For the text-containing cell, return its midpoint in [X, Y] coordinate format. 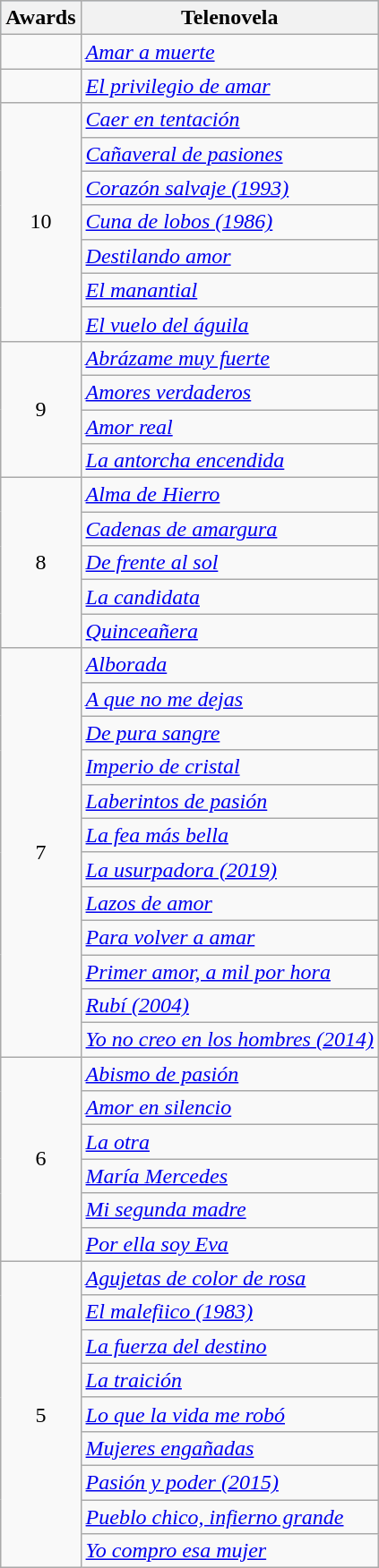
Caer en tentación [229, 120]
Amores verdaderos [229, 392]
6 [41, 1159]
Mujeres engañadas [229, 1448]
Lo que la vida me robó [229, 1414]
Yo no creo en los hombres (2014) [229, 1040]
La fea más bella [229, 835]
Abismo de pasión [229, 1074]
Yo compro esa mujer [229, 1551]
Rubí (2004) [229, 1006]
De pura sangre [229, 733]
La fuerza del destino [229, 1346]
El manantial [229, 290]
Alborada [229, 665]
Laberintos de pasión [229, 801]
Por ella soy Eva [229, 1244]
De frente al sol [229, 563]
La antorcha encendida [229, 461]
La usurpadora (2019) [229, 869]
María Mercedes [229, 1176]
El privilegio de amar [229, 86]
Primer amor, a mil por hora [229, 971]
Alma de Hierro [229, 495]
El vuelo del águila [229, 324]
10 [41, 222]
Corazón salvaje (1993) [229, 188]
La traición [229, 1380]
Mi segunda madre [229, 1210]
5 [41, 1414]
Cadenas de amargura [229, 529]
Pueblo chico, infierno grande [229, 1517]
Cañaveral de pasiones [229, 154]
Amar a muerte [229, 52]
Amor real [229, 427]
Imperio de cristal [229, 767]
La otra [229, 1142]
Para volver a amar [229, 937]
El malefiico (1983) [229, 1312]
Cuna de lobos (1986) [229, 222]
Abrázame muy fuerte [229, 358]
Agujetas de color de rosa [229, 1278]
Quinceañera [229, 631]
9 [41, 409]
Lazos de amor [229, 903]
Awards [41, 18]
Pasión y poder (2015) [229, 1482]
Telenovela [229, 18]
A que no me dejas [229, 699]
La candidata [229, 597]
7 [41, 852]
8 [41, 563]
Amor en silencio [229, 1108]
Destilando amor [229, 256]
